Pinpoint the cell where the given text exists, returning its [x, y] midpoint coordinate. 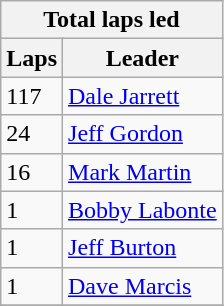
Bobby Labonte [143, 210]
Jeff Burton [143, 248]
Jeff Gordon [143, 134]
Total laps led [112, 20]
Dale Jarrett [143, 96]
117 [32, 96]
16 [32, 172]
Mark Martin [143, 172]
Leader [143, 58]
Dave Marcis [143, 286]
24 [32, 134]
Laps [32, 58]
